Determine the (x, y) coordinate at the center of the cell enclosing the given text.  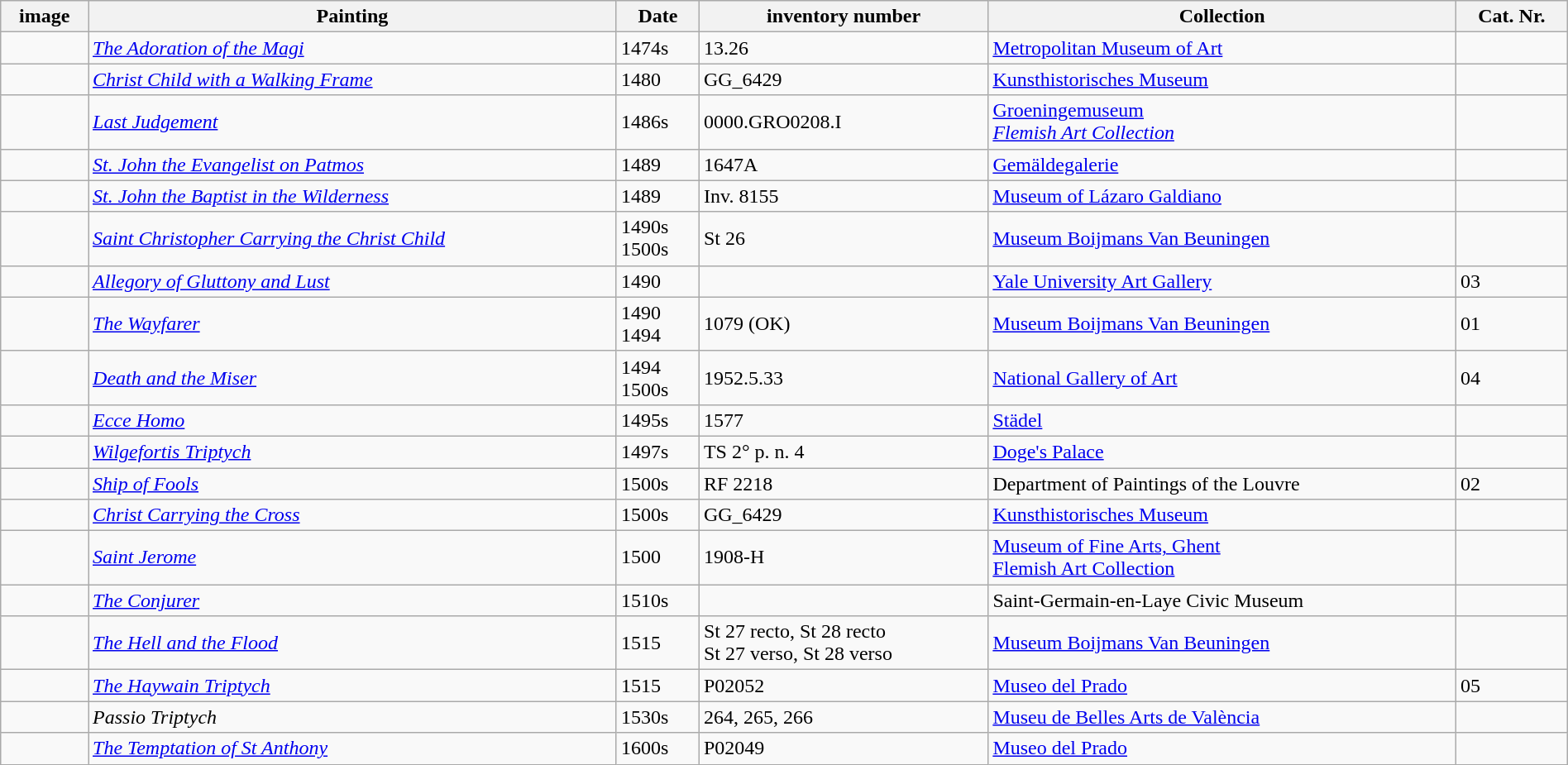
Metropolitan Museum of Art (1222, 48)
St 27 recto, St 28 rectoSt 27 verso, St 28 verso (844, 643)
1474s (657, 48)
13.26 (844, 48)
RF 2218 (844, 484)
1490s1500s (657, 238)
Allegory of Gluttony and Lust (352, 281)
1500 (657, 557)
Last Judgement (352, 122)
04 (1512, 377)
1079 (OK) (844, 324)
Gemäldegalerie (1222, 165)
14901494 (657, 324)
TS 2° p. n. 4 (844, 452)
Inv. 8155 (844, 196)
St 26 (844, 238)
Ship of Fools (352, 484)
14941500s (657, 377)
1530s (657, 717)
GroeningemuseumFlemish Art Collection (1222, 122)
The Conjurer (352, 600)
Passio Triptych (352, 717)
1647A (844, 165)
Painting (352, 17)
1600s (657, 748)
Christ Child with a Walking Frame (352, 79)
St. John the Baptist in the Wilderness (352, 196)
1486s (657, 122)
Yale University Art Gallery (1222, 281)
The Wayfarer (352, 324)
image (45, 17)
1510s (657, 600)
Städel (1222, 420)
Date (657, 17)
St. John the Evangelist on Patmos (352, 165)
The Temptation of St Anthony (352, 748)
0000.GRO0208.I (844, 122)
Cat. Nr. (1512, 17)
1908-H (844, 557)
Death and the Miser (352, 377)
Collection (1222, 17)
Christ Carrying the Cross (352, 515)
01 (1512, 324)
National Gallery of Art (1222, 377)
02 (1512, 484)
1495s (657, 420)
Museum of Fine Arts, GhentFlemish Art Collection (1222, 557)
Museum of Lázaro Galdiano (1222, 196)
Wilgefortis Triptych (352, 452)
Saint-Germain-en-Laye Civic Museum (1222, 600)
P02052 (844, 686)
inventory number (844, 17)
1490 (657, 281)
Saint Christopher Carrying the Christ Child (352, 238)
Saint Jerome (352, 557)
Ecce Homo (352, 420)
Department of Paintings of the Louvre (1222, 484)
05 (1512, 686)
03 (1512, 281)
Doge's Palace (1222, 452)
The Hell and the Flood (352, 643)
1480 (657, 79)
The Adoration of the Magi (352, 48)
The Haywain Triptych (352, 686)
1952.5.33 (844, 377)
P02049 (844, 748)
1497s (657, 452)
264, 265, 266 (844, 717)
1577 (844, 420)
Museu de Belles Arts de València (1222, 717)
